Search for the cell housing the specified text and yield its (x, y) center coordinate. 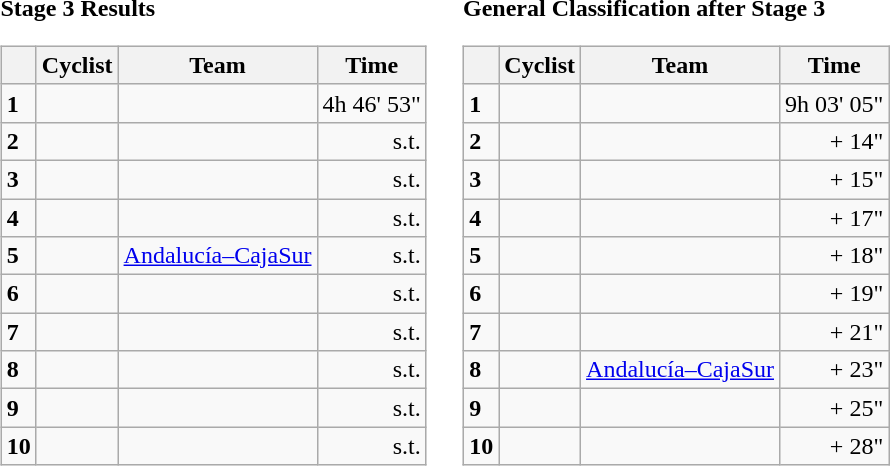
+ 15" (834, 179)
+ 21" (834, 332)
+ 14" (834, 141)
+ 17" (834, 217)
9h 03' 05" (834, 103)
+ 28" (834, 446)
+ 23" (834, 370)
+ 18" (834, 256)
+ 25" (834, 408)
+ 19" (834, 294)
4h 46' 53" (372, 103)
